Scan for the cell matching the given text and deliver its [x, y] coordinate at center. 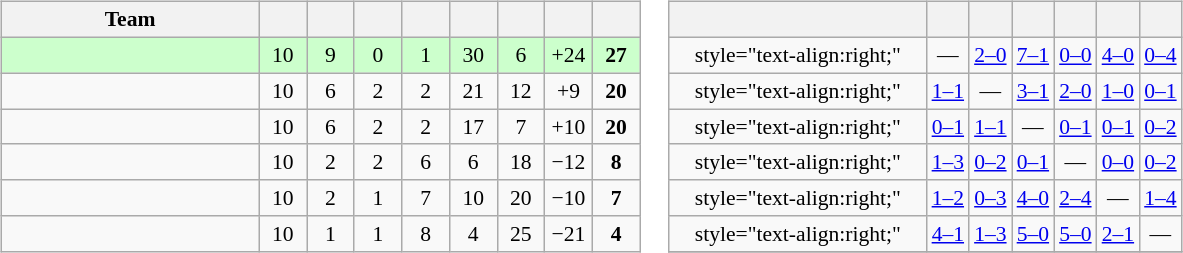
−12 [569, 162]
27 [616, 55]
30 [473, 55]
9 [330, 55]
1–2 [948, 198]
21 [473, 91]
−10 [569, 198]
+9 [569, 91]
0–4 [1160, 55]
1–4 [1160, 198]
18 [521, 162]
0 [378, 55]
0–3 [990, 198]
25 [521, 234]
12 [521, 91]
+10 [569, 127]
−21 [569, 234]
4–1 [948, 234]
7–1 [1034, 55]
3–1 [1034, 91]
+24 [569, 55]
2–1 [1118, 234]
1–0 [1118, 91]
Team [130, 20]
17 [473, 127]
2–4 [1076, 198]
